From the cell containing the given text, extract its center point as [x, y] coordinate. 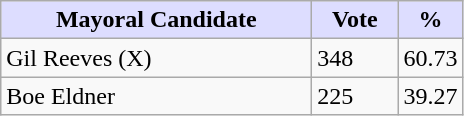
Mayoral Candidate [156, 20]
Boe Eldner [156, 96]
348 [355, 58]
225 [355, 96]
% [430, 20]
Gil Reeves (X) [156, 58]
39.27 [430, 96]
60.73 [430, 58]
Vote [355, 20]
